Provide the [X, Y] coordinate of the cell's center where the given text is located.  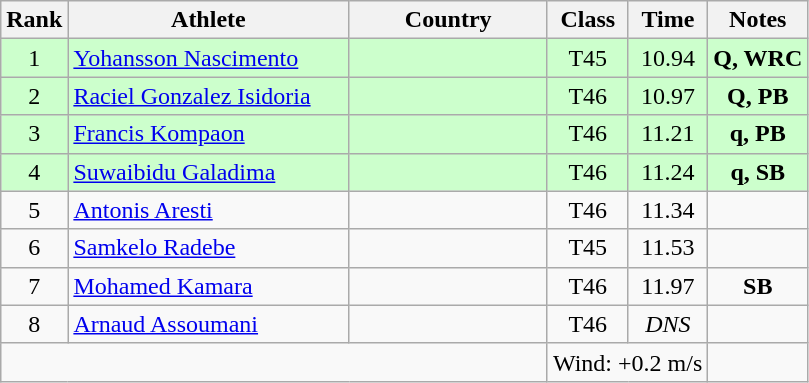
Francis Kompaon [208, 134]
8 [34, 324]
DNS [668, 324]
4 [34, 172]
q, SB [758, 172]
SB [758, 286]
Class [588, 20]
6 [34, 248]
11.53 [668, 248]
Notes [758, 20]
Q, PB [758, 96]
10.94 [668, 58]
11.24 [668, 172]
11.34 [668, 210]
Yohansson Nascimento [208, 58]
7 [34, 286]
3 [34, 134]
Samkelo Radebe [208, 248]
11.97 [668, 286]
Mohamed Kamara [208, 286]
q, PB [758, 134]
10.97 [668, 96]
5 [34, 210]
1 [34, 58]
Raciel Gonzalez Isidoria [208, 96]
Antonis Aresti [208, 210]
Suwaibidu Galadima [208, 172]
Athlete [208, 20]
Country [448, 20]
Q, WRC [758, 58]
Arnaud Assoumani [208, 324]
Wind: +0.2 m/s [627, 362]
2 [34, 96]
Rank [34, 20]
11.21 [668, 134]
Time [668, 20]
